Scan for the cell matching the given text and deliver its [x, y] coordinate at center. 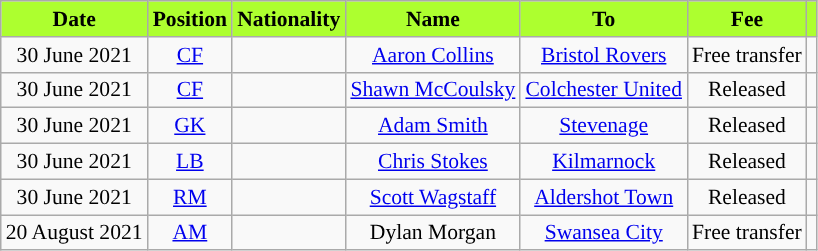
Colchester United [604, 90]
Bristol Rovers [604, 55]
Stevenage [604, 126]
To [604, 19]
Aaron Collins [432, 55]
GK [190, 126]
Name [432, 19]
Dylan Morgan [432, 233]
RM [190, 197]
Chris Stokes [432, 162]
Fee [747, 19]
Adam Smith [432, 126]
20 August 2021 [74, 233]
LB [190, 162]
Nationality [288, 19]
Swansea City [604, 233]
Position [190, 19]
Shawn McCoulsky [432, 90]
Aldershot Town [604, 197]
AM [190, 233]
Date [74, 19]
Kilmarnock [604, 162]
Scott Wagstaff [432, 197]
